Output the (X, Y) coordinate of the center of the cell containing the given text.  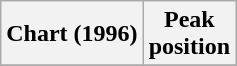
Peakposition (189, 34)
Chart (1996) (72, 34)
